Output the (X, Y) coordinate of the center of the cell containing the given text.  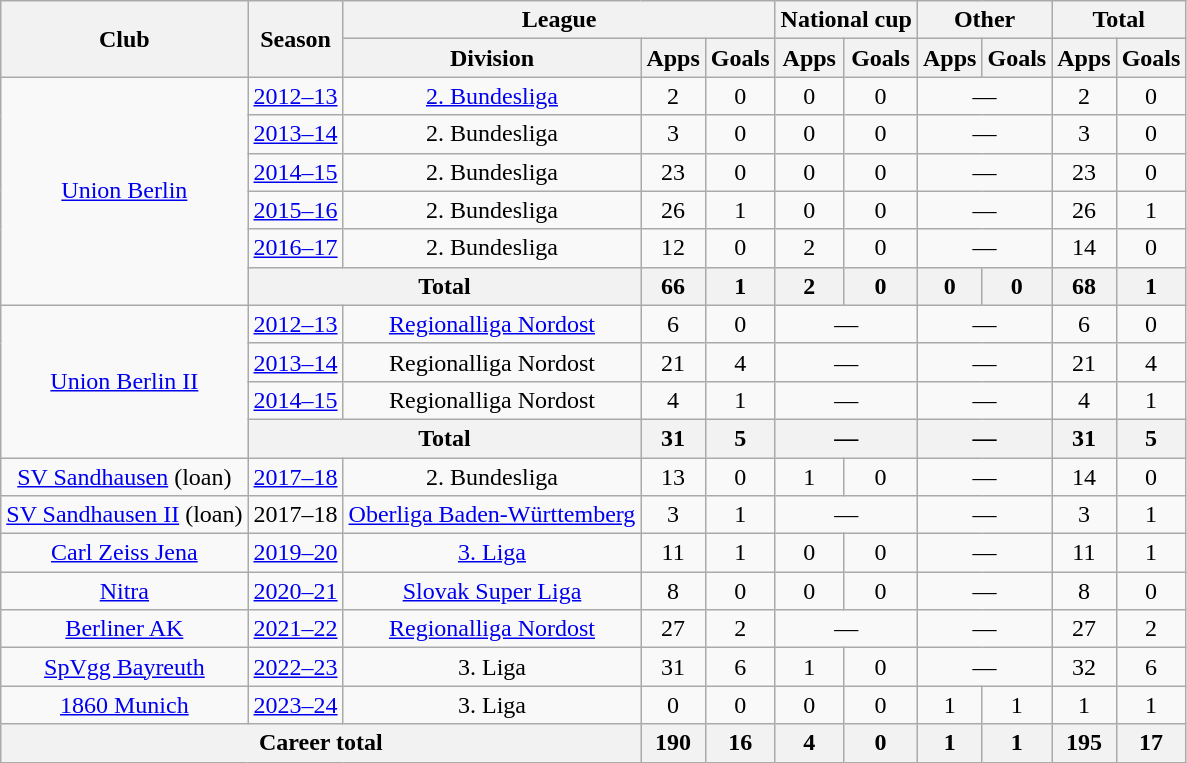
2019–20 (296, 553)
Season (296, 39)
Oberliga Baden-Württemberg (492, 515)
2020–21 (296, 591)
66 (673, 286)
32 (1084, 667)
68 (1084, 286)
1860 Munich (124, 705)
17 (1151, 743)
16 (740, 743)
Union Berlin (124, 191)
SpVgg Bayreuth (124, 667)
2023–24 (296, 705)
2015–16 (296, 210)
Union Berlin II (124, 381)
Division (492, 58)
League (559, 20)
SV Sandhausen (loan) (124, 477)
Nitra (124, 591)
Club (124, 39)
Carl Zeiss Jena (124, 553)
Other (985, 20)
National cup (846, 20)
190 (673, 743)
13 (673, 477)
2021–22 (296, 629)
SV Sandhausen II (loan) (124, 515)
Career total (321, 743)
2016–17 (296, 248)
2022–23 (296, 667)
195 (1084, 743)
Slovak Super Liga (492, 591)
12 (673, 248)
Berliner AK (124, 629)
